Return [x, y] of the center of cell containing provided text 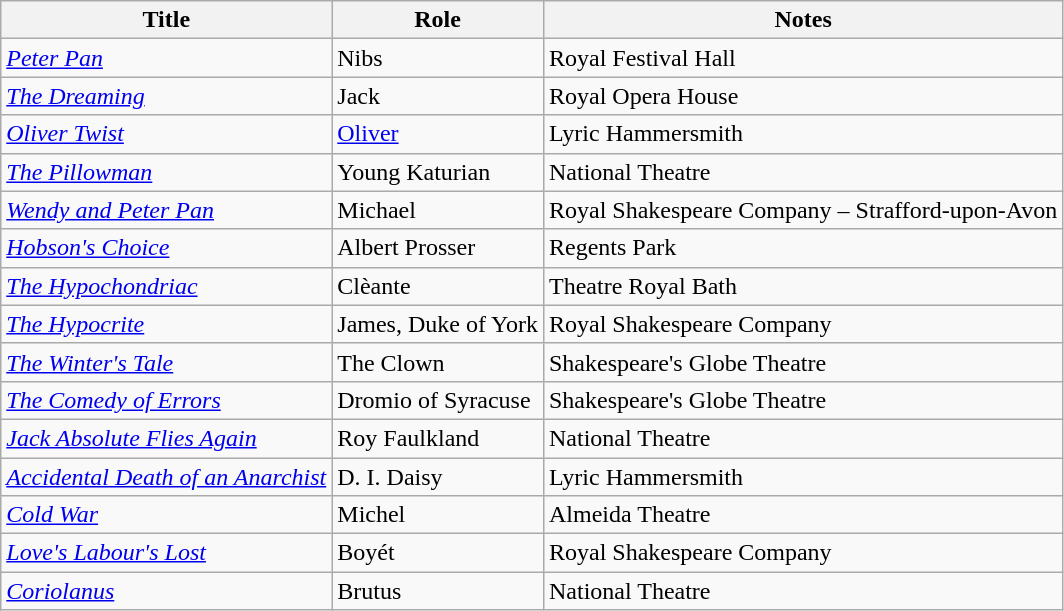
Peter Pan [166, 58]
Coriolanus [166, 591]
Royal Festival Hall [802, 58]
Regents Park [802, 248]
Notes [802, 20]
Young Katurian [438, 172]
The Comedy of Errors [166, 400]
The Pillowman [166, 172]
Role [438, 20]
Roy Faulkland [438, 438]
Clèante [438, 286]
Oliver [438, 134]
Dromio of Syracuse [438, 400]
The Winter's Tale [166, 362]
Oliver Twist [166, 134]
Hobson's Choice [166, 248]
The Clown [438, 362]
James, Duke of York [438, 324]
Boyét [438, 553]
Cold War [166, 515]
Jack Absolute Flies Again [166, 438]
Love's Labour's Lost [166, 553]
D. I. Daisy [438, 477]
Albert Prosser [438, 248]
Jack [438, 96]
Royal Opera House [802, 96]
Royal Shakespeare Company – Strafford-upon-Avon [802, 210]
Accidental Death of an Anarchist [166, 477]
Title [166, 20]
The Dreaming [166, 96]
Theatre Royal Bath [802, 286]
Nibs [438, 58]
The Hypochondriac [166, 286]
Michel [438, 515]
Brutus [438, 591]
Wendy and Peter Pan [166, 210]
Almeida Theatre [802, 515]
Michael [438, 210]
The Hypocrite [166, 324]
